Capture the cell that displays the provided text and extract its (x, y) central coordinate. 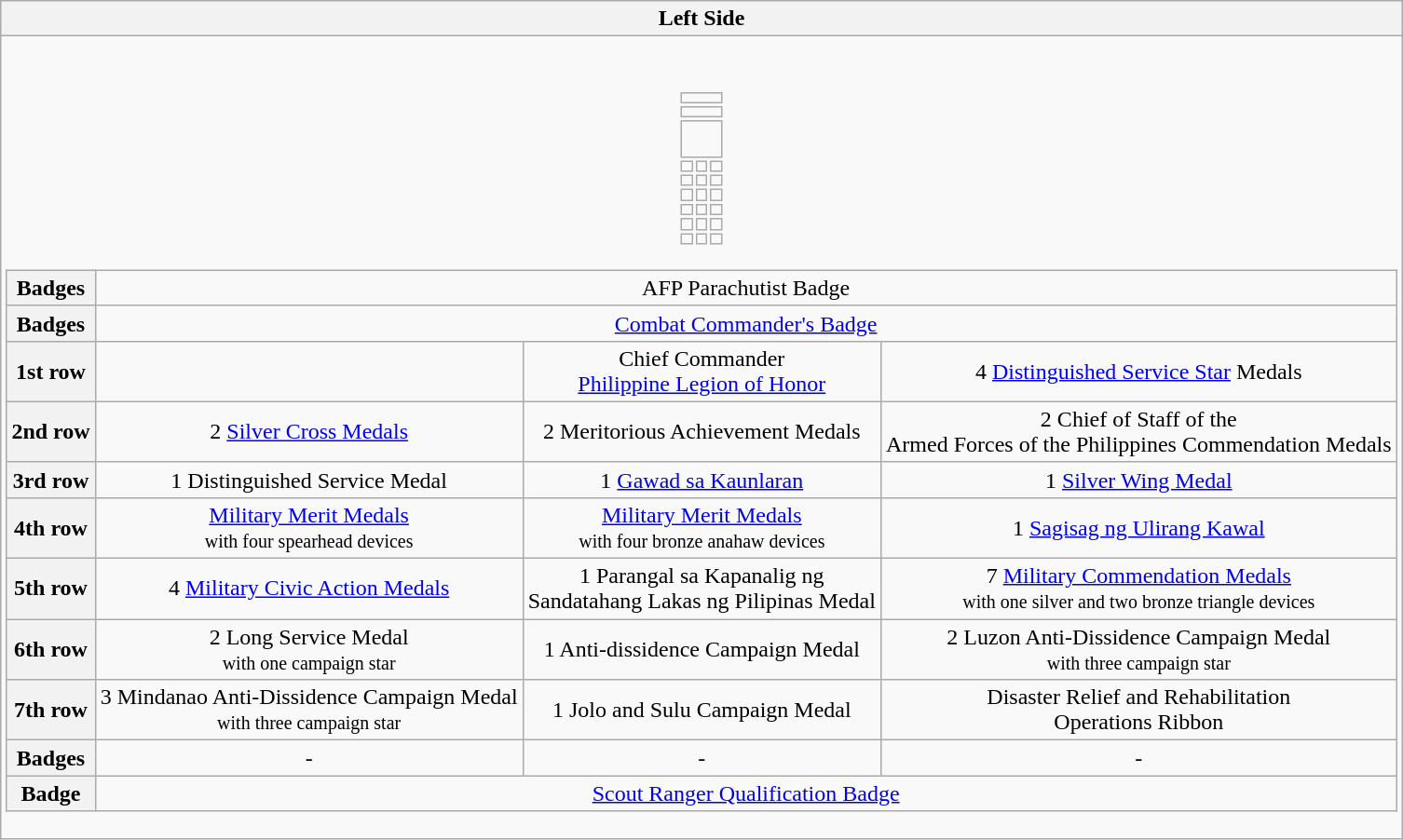
4 Distinguished Service Star Medals (1138, 371)
2nd row (50, 432)
4 Military Civic Action Medals (309, 589)
1 Silver Wing Medal (1138, 480)
Military Merit Medalswith four bronze anahaw devices (701, 527)
3rd row (50, 480)
2 Chief of Staff of theArmed Forces of the Philippines Commendation Medals (1138, 432)
5th row (50, 589)
1 Gawad sa Kaunlaran (701, 480)
4th row (50, 527)
3 Mindanao Anti-Dissidence Campaign Medalwith three campaign star (309, 710)
1 Jolo and Sulu Campaign Medal (701, 710)
1 Distinguished Service Medal (309, 480)
1 Parangal sa Kapanalig ngSandatahang Lakas ng Pilipinas Medal (701, 589)
2 Silver Cross Medals (309, 432)
1 Anti-dissidence Campaign Medal (701, 650)
1st row (50, 371)
Badge (50, 793)
Combat Commander's Badge (745, 323)
Disaster Relief and RehabilitationOperations Ribbon (1138, 710)
Left Side (702, 19)
6th row (50, 650)
7th row (50, 710)
AFP Parachutist Badge (745, 288)
Scout Ranger Qualification Badge (745, 793)
7 Military Commendation Medalswith one silver and two bronze triangle devices (1138, 589)
1 Sagisag ng Ulirang Kawal (1138, 527)
2 Long Service Medalwith one campaign star (309, 650)
Chief CommanderPhilippine Legion of Honor (701, 371)
2 Meritorious Achievement Medals (701, 432)
Military Merit Medalswith four spearhead devices (309, 527)
2 Luzon Anti-Dissidence Campaign Medalwith three campaign star (1138, 650)
